Output the (X, Y) coordinate of the center of the cell containing the given text.  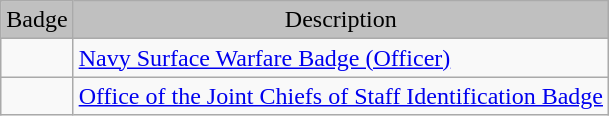
Office of the Joint Chiefs of Staff Identification Badge (340, 96)
Navy Surface Warfare Badge (Officer) (340, 58)
Badge (37, 20)
Description (340, 20)
